Provide the (x, y) coordinate of the cell's center where the given text is located.  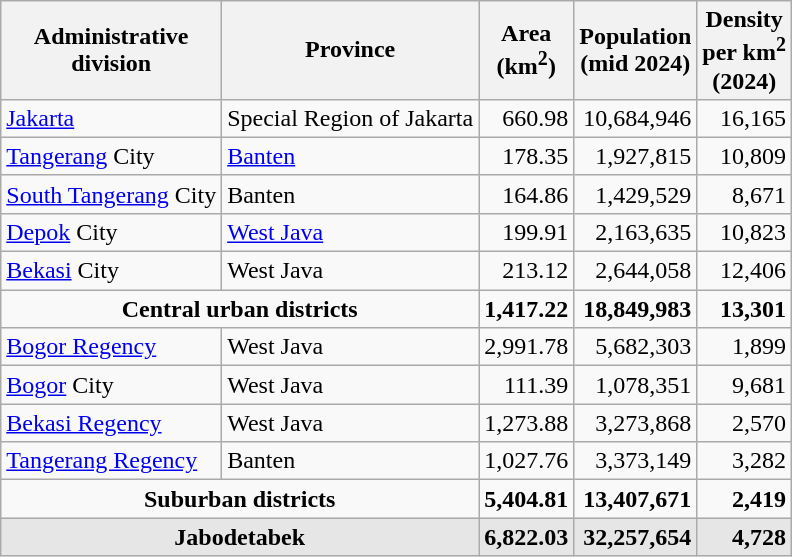
2,991.78 (526, 347)
1,078,351 (636, 385)
Population(mid 2024) (636, 50)
1,027.76 (526, 461)
10,823 (744, 232)
111.39 (526, 385)
32,257,654 (636, 537)
3,373,149 (636, 461)
Jabodetabek (240, 537)
1,273.88 (526, 423)
Suburban districts (240, 499)
Depok City (112, 232)
199.91 (526, 232)
Density per km2(2024) (744, 50)
Province (350, 50)
18,849,983 (636, 309)
Tangerang City (112, 156)
South Tangerang City (112, 194)
2,644,058 (636, 271)
3,273,868 (636, 423)
10,809 (744, 156)
Central urban districts (240, 309)
Bogor City (112, 385)
6,822.03 (526, 537)
10,684,946 (636, 118)
2,570 (744, 423)
4,728 (744, 537)
16,165 (744, 118)
164.86 (526, 194)
Jakarta (112, 118)
Bekasi Regency (112, 423)
12,406 (744, 271)
Bekasi City (112, 271)
660.98 (526, 118)
213.12 (526, 271)
1,927,815 (636, 156)
5,404.81 (526, 499)
13,407,671 (636, 499)
Area (km2) (526, 50)
1,899 (744, 347)
9,681 (744, 385)
13,301 (744, 309)
1,417.22 (526, 309)
Tangerang Regency (112, 461)
2,163,635 (636, 232)
8,671 (744, 194)
1,429,529 (636, 194)
Special Region of Jakarta (350, 118)
5,682,303 (636, 347)
2,419 (744, 499)
Bogor Regency (112, 347)
3,282 (744, 461)
178.35 (526, 156)
Administrativedivision (112, 50)
